Output the [x, y] coordinate of the center of the cell containing the given text.  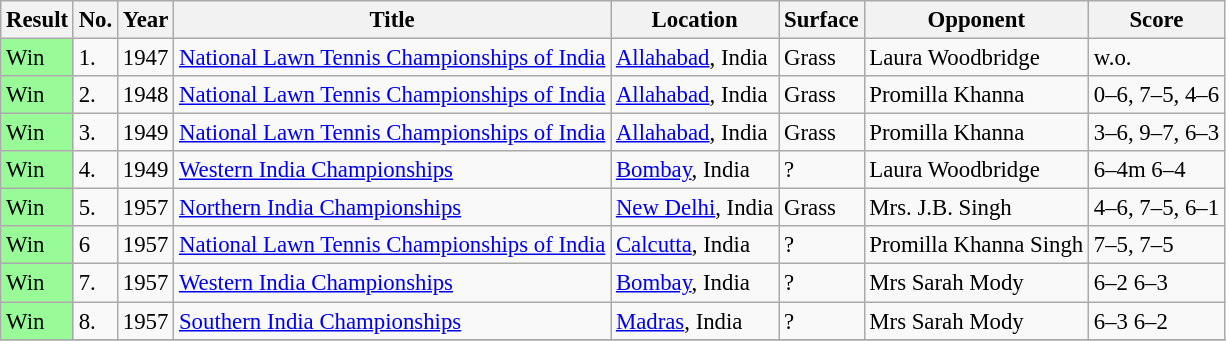
Calcutta, India [695, 245]
1. [95, 58]
Southern India Championships [392, 321]
Result [38, 20]
Northern India Championships [392, 208]
Madras, India [695, 321]
Location [695, 20]
6–3 6–2 [1156, 321]
w.o. [1156, 58]
New Delhi, India [695, 208]
Year [145, 20]
No. [95, 20]
Promilla Khanna Singh [976, 245]
6–4m 6–4 [1156, 170]
Score [1156, 20]
6 [95, 245]
3–6, 9–7, 6–3 [1156, 133]
Mrs. J.B. Singh [976, 208]
1947 [145, 58]
0–6, 7–5, 4–6 [1156, 95]
Opponent [976, 20]
2. [95, 95]
4. [95, 170]
6–2 6–3 [1156, 283]
7. [95, 283]
3. [95, 133]
7–5, 7–5 [1156, 245]
Surface [822, 20]
4–6, 7–5, 6–1 [1156, 208]
1948 [145, 95]
5. [95, 208]
8. [95, 321]
Title [392, 20]
